Return the [x, y] coordinate for the center point of the cell that contains the specified text.  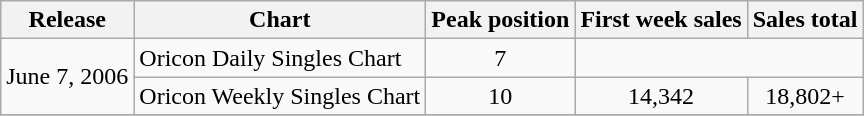
10 [500, 96]
June 7, 2006 [68, 77]
Oricon Daily Singles Chart [280, 58]
First week sales [661, 20]
Release [68, 20]
Chart [280, 20]
7 [500, 58]
18,802+ [805, 96]
14,342 [661, 96]
Sales total [805, 20]
Peak position [500, 20]
Oricon Weekly Singles Chart [280, 96]
